Determine the (x, y) coordinate at the center of the cell enclosing the given text.  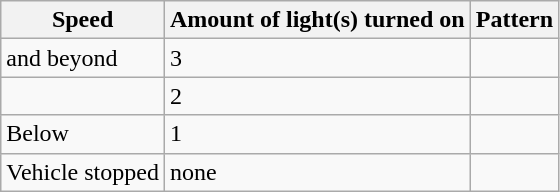
Vehicle stopped (83, 172)
none (317, 172)
Below (83, 134)
and beyond (83, 58)
1 (317, 134)
Amount of light(s) turned on (317, 20)
3 (317, 58)
2 (317, 96)
Speed (83, 20)
Pattern (514, 20)
